Extract the (x, y) coordinate from the center of the cell holding the provided text.  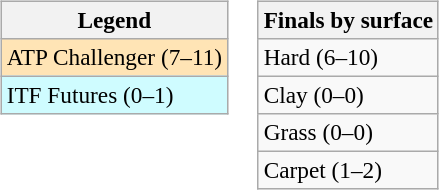
Grass (0–0) (348, 133)
ITF Futures (0–1) (114, 95)
Legend (114, 20)
Hard (6–10) (348, 57)
Finals by surface (348, 20)
Clay (0–0) (348, 95)
ATP Challenger (7–11) (114, 57)
Carpet (1–2) (348, 171)
